Determine the [x, y] coordinate at the center of the cell enclosing the given text.  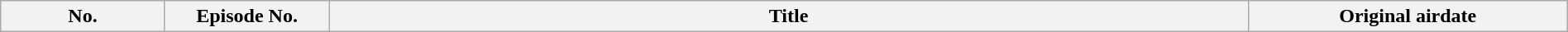
Episode No. [246, 16]
Title [789, 16]
Original airdate [1408, 16]
No. [83, 16]
